Detect which cell encompasses the target text, then output its (x, y) center coordinate. 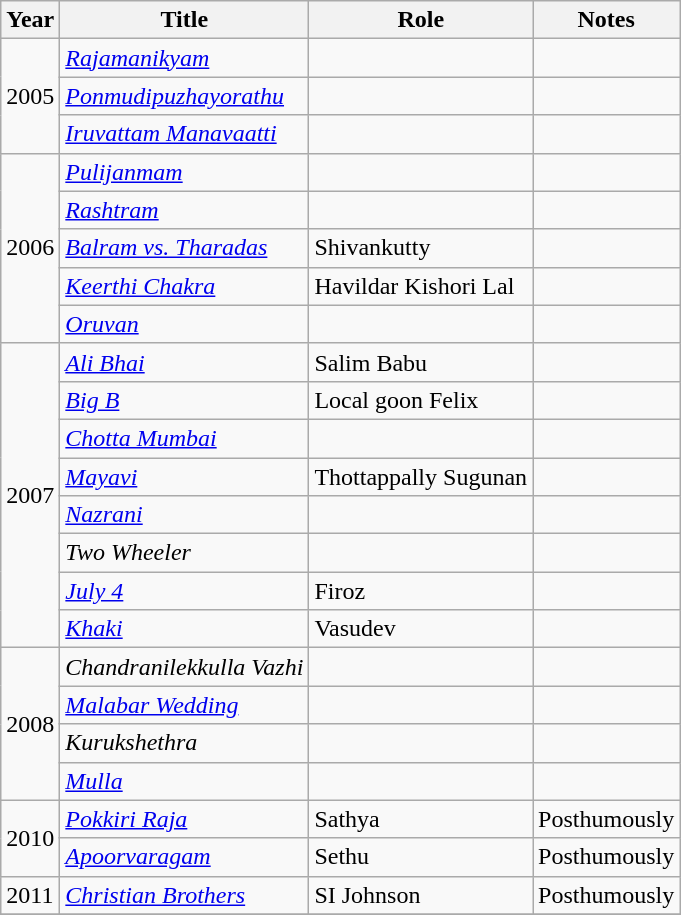
Year (30, 20)
Khaki (184, 629)
July 4 (184, 591)
Local goon Felix (421, 400)
Salim Babu (421, 362)
Sathya (421, 819)
Malabar Wedding (184, 705)
Havildar Kishori Lal (421, 286)
2010 (30, 838)
Ponmudipuzhayorathu (184, 96)
Rajamanikyam (184, 58)
Title (184, 20)
2008 (30, 724)
Pokkiri Raja (184, 819)
Kurukshethra (184, 743)
Shivankutty (421, 248)
Rashtram (184, 210)
Sethu (421, 857)
Ali Bhai (184, 362)
Notes (606, 20)
Christian Brothers (184, 895)
Firoz (421, 591)
Two Wheeler (184, 553)
2007 (30, 495)
Apoorvaragam (184, 857)
Chotta Mumbai (184, 438)
Oruvan (184, 324)
2006 (30, 248)
Big B (184, 400)
Vasudev (421, 629)
2005 (30, 96)
2011 (30, 895)
SI Johnson (421, 895)
Chandranilekkulla Vazhi (184, 667)
Keerthi Chakra (184, 286)
Mulla (184, 781)
Role (421, 20)
Balram vs. Tharadas (184, 248)
Iruvattam Manavaatti (184, 134)
Nazrani (184, 515)
Pulijanmam (184, 172)
Thottappally Sugunan (421, 477)
Mayavi (184, 477)
